Extract the [x, y] coordinate from the center of the cell holding the provided text.  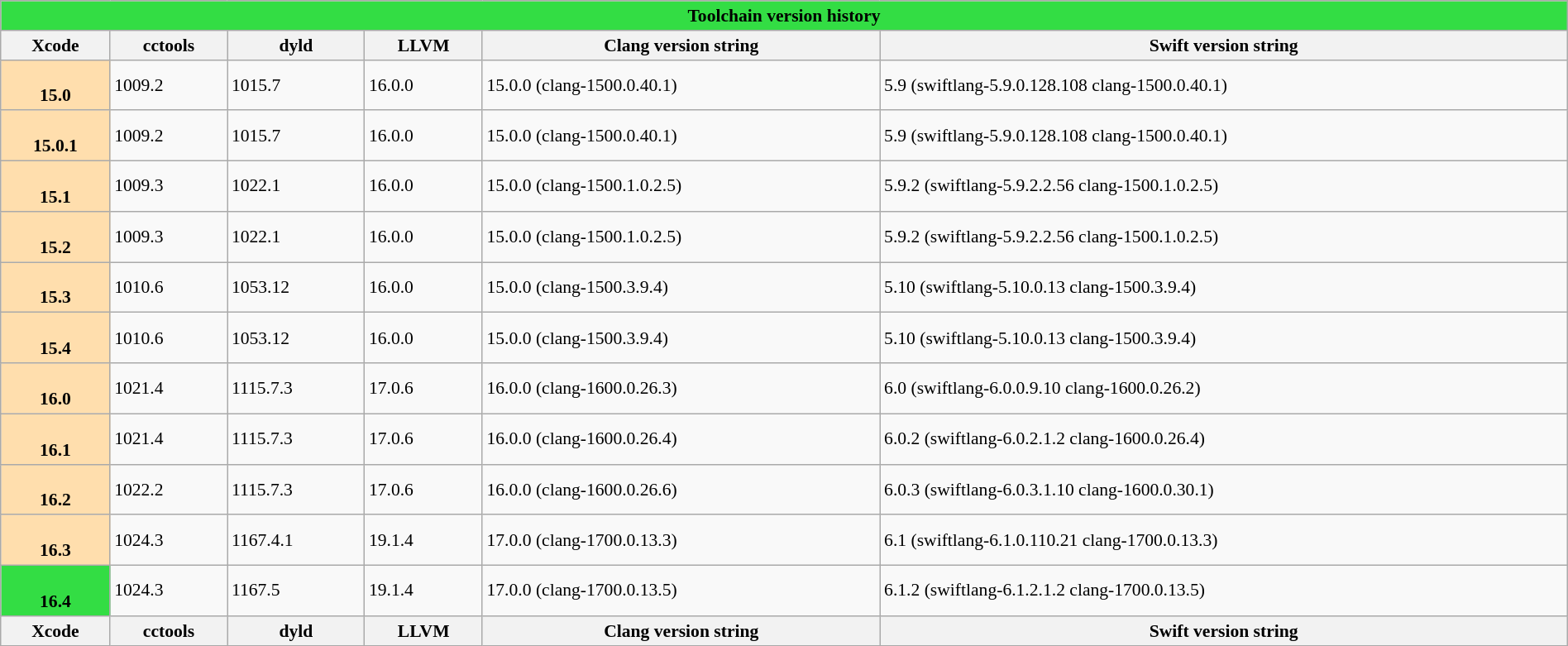
17.0.0 (clang-1700.0.13.3) [681, 541]
15.2 [55, 237]
Toolchain version history [784, 16]
6.1 (swiftlang-6.1.0.110.21 clang-1700.0.13.3) [1224, 541]
16.2 [55, 490]
15.0.1 [55, 136]
16.3 [55, 541]
1167.5 [296, 591]
1167.4.1 [296, 541]
15.3 [55, 288]
16.0.0 (clang-1600.0.26.6) [681, 490]
15.0 [55, 84]
6.0.3 (swiftlang-6.0.3.1.10 clang-1600.0.30.1) [1224, 490]
16.1 [55, 438]
6.1.2 (swiftlang-6.1.2.1.2 clang-1700.0.13.5) [1224, 591]
17.0.0 (clang-1700.0.13.5) [681, 591]
15.1 [55, 187]
15.4 [55, 337]
6.0.2 (swiftlang-6.0.2.1.2 clang-1600.0.26.4) [1224, 438]
16.0.0 (clang-1600.0.26.4) [681, 438]
1022.2 [169, 490]
6.0 (swiftlang-6.0.0.9.10 clang-1600.0.26.2) [1224, 389]
16.4 [55, 591]
16.0 [55, 389]
16.0.0 (clang-1600.0.26.3) [681, 389]
